Return the (x, y) coordinate for the center point of the cell that contains the specified text.  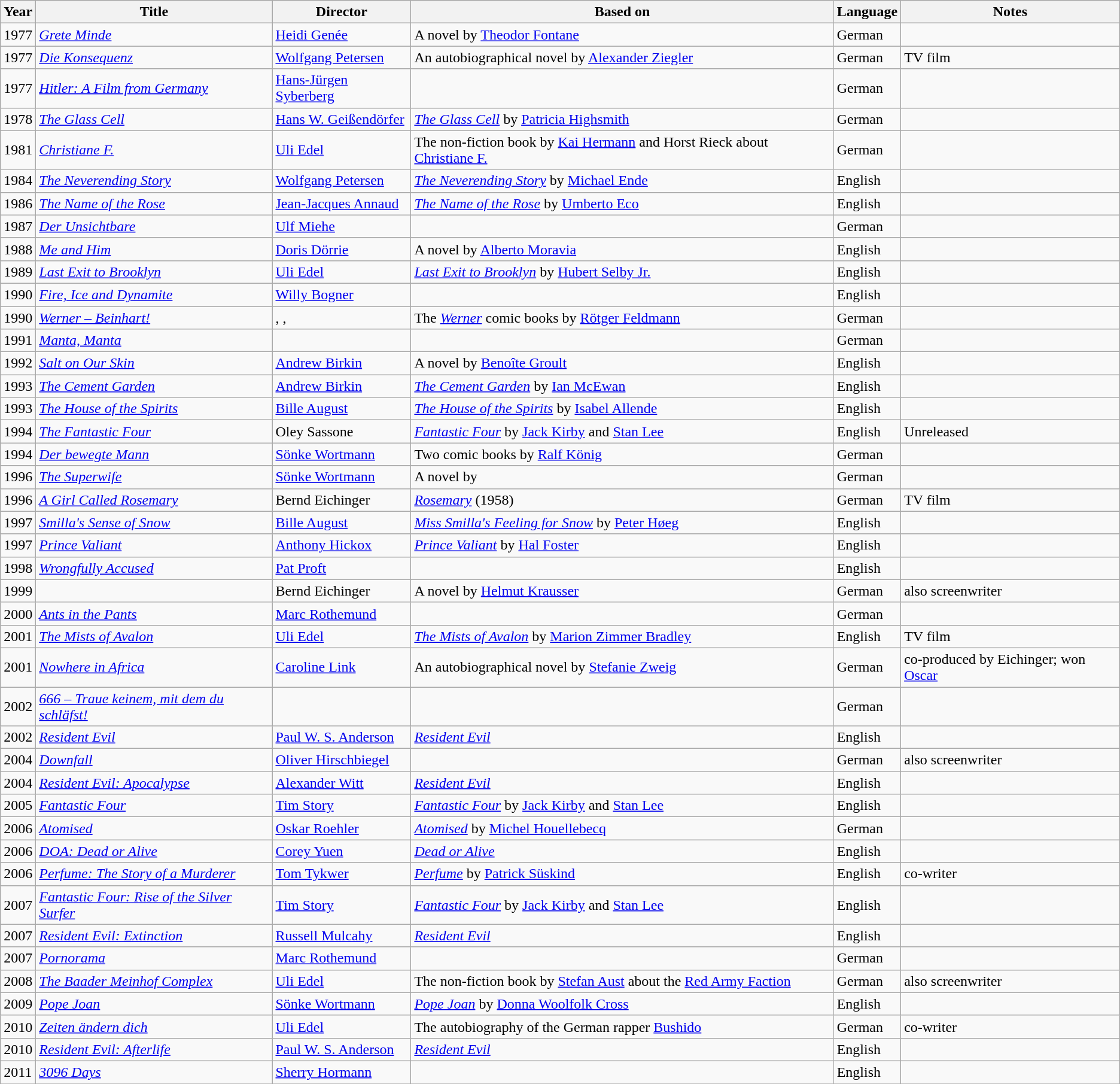
Christiane F. (154, 150)
The Name of the Rose by Umberto Eco (622, 204)
Last Exit to Brooklyn by Hubert Selby Jr. (622, 272)
1981 (18, 150)
DOA: Dead or Alive (154, 851)
Notes (1011, 12)
Oliver Hirschbiegel (342, 760)
Atomised (154, 828)
The Baader Meinhof Complex (154, 981)
The Cement Garden by Ian McEwan (622, 386)
1998 (18, 568)
2005 (18, 806)
A novel by (622, 477)
Hans W. Geißendörfer (342, 119)
Oley Sassone (342, 432)
Alexander Witt (342, 783)
2011 (18, 1072)
The Mists of Avalon by Marion Zimmer Bradley (622, 636)
Anthony Hickox (342, 545)
The autobiography of the German rapper Bushido (622, 1027)
1987 (18, 226)
A novel by Helmut Krausser (622, 591)
Willy Bogner (342, 294)
Perfume: The Story of a Murderer (154, 874)
The House of the Spirits by Isabel Allende (622, 409)
Miss Smilla's Feeling for Snow by Peter Høeg (622, 523)
Downfall (154, 760)
The Mists of Avalon (154, 636)
Pat Proft (342, 568)
The non-fiction book by Kai Hermann and Horst Rieck about Christiane F. (622, 150)
The House of the Spirits (154, 409)
Prince Valiant (154, 545)
2009 (18, 1004)
Year (18, 12)
Heidi Genée (342, 35)
666 – Traue keinem, mit dem du schläfst! (154, 706)
Wrongfully Accused (154, 568)
2000 (18, 614)
Grete Minde (154, 35)
Resident Evil: Extinction (154, 936)
Two comic books by Ralf König (622, 454)
Director (342, 12)
Pornorama (154, 958)
Atomised by Michel Houellebecq (622, 828)
1989 (18, 272)
Title (154, 12)
2008 (18, 981)
Werner – Beinhart! (154, 318)
Pope Joan (154, 1004)
Hans-Jürgen Syberberg (342, 89)
Dead or Alive (622, 851)
1978 (18, 119)
An autobiographical novel by Alexander Ziegler (622, 57)
The Werner comic books by Rötger Feldmann (622, 318)
The Glass Cell by Patricia Highsmith (622, 119)
Oskar Roehler (342, 828)
Unreleased (1011, 432)
Resident Evil: Apocalypse (154, 783)
co-produced by Eichinger; won Oscar (1011, 667)
The Glass Cell (154, 119)
Ulf Miehe (342, 226)
Nowhere in Africa (154, 667)
Perfume by Patrick Süskind (622, 874)
A Girl Called Rosemary (154, 500)
1988 (18, 249)
Smilla's Sense of Snow (154, 523)
Tom Tykwer (342, 874)
Me and Him (154, 249)
, , (342, 318)
A novel by Benoîte Groult (622, 363)
Pope Joan by Donna Woolfolk Cross (622, 1004)
Rosemary (1958) (622, 500)
1999 (18, 591)
Zeiten ändern dich (154, 1027)
The Cement Garden (154, 386)
Der bewegte Mann (154, 454)
Caroline Link (342, 667)
The Neverending Story by Michael Ende (622, 181)
1984 (18, 181)
Sherry Hormann (342, 1072)
Doris Dörrie (342, 249)
The Name of the Rose (154, 204)
Based on (622, 12)
Ants in the Pants (154, 614)
Die Konsequenz (154, 57)
Manta, Manta (154, 341)
Fantastic Four: Rise of the Silver Surfer (154, 905)
The Superwife (154, 477)
Der Unsichtbare (154, 226)
The Neverending Story (154, 181)
Fantastic Four (154, 806)
Prince Valiant by Hal Foster (622, 545)
Resident Evil: Afterlife (154, 1049)
Corey Yuen (342, 851)
Hitler: A Film from Germany (154, 89)
1986 (18, 204)
The non-fiction book by Stefan Aust about the Red Army Faction (622, 981)
A novel by Alberto Moravia (622, 249)
A novel by Theodor Fontane (622, 35)
Last Exit to Brooklyn (154, 272)
Fire, Ice and Dynamite (154, 294)
Russell Mulcahy (342, 936)
An autobiographical novel by Stefanie Zweig (622, 667)
Salt on Our Skin (154, 363)
3096 Days (154, 1072)
1991 (18, 341)
The Fantastic Four (154, 432)
1992 (18, 363)
Jean-Jacques Annaud (342, 204)
Language (867, 12)
